Return the [x, y] coordinate for the center point of the cell that contains the specified text.  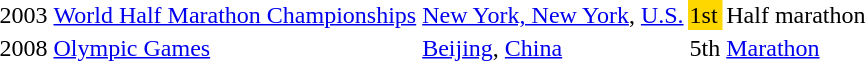
1st [705, 15]
World Half Marathon Championships [235, 15]
New York, New York, U.S. [553, 15]
